Scan for the cell matching the given text and deliver its (x, y) coordinate at center. 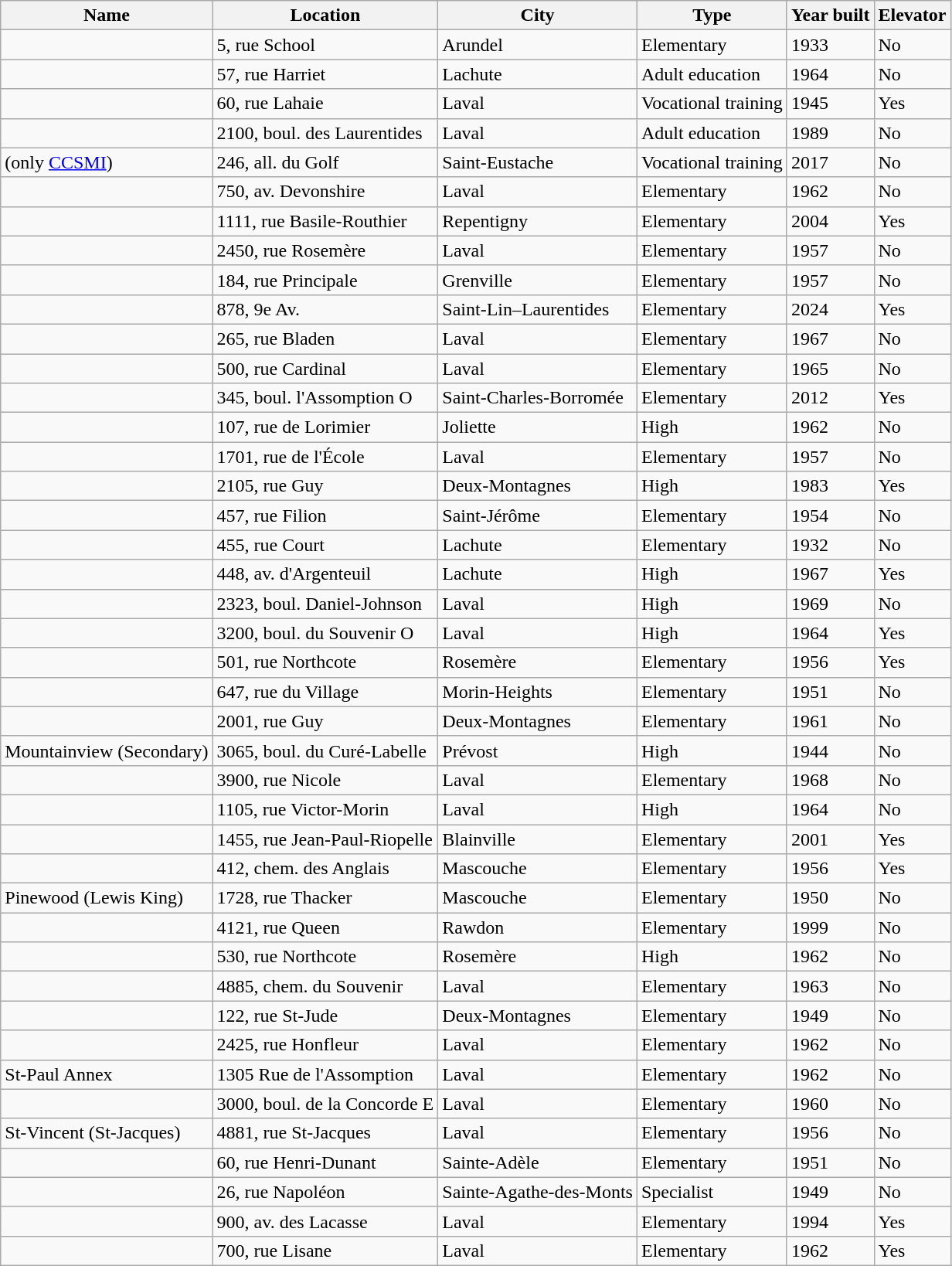
3200, boul. du Souvenir O (325, 633)
1111, rue Basile-Routhier (325, 221)
Rawdon (538, 927)
700, rue Lisane (325, 1251)
2004 (830, 221)
1994 (830, 1221)
1963 (830, 986)
4121, rue Queen (325, 927)
501, rue Northcote (325, 662)
3900, rue Nicole (325, 780)
Morin-Heights (538, 692)
265, rue Bladen (325, 339)
246, all. du Golf (325, 162)
Pinewood (Lewis King) (107, 898)
1999 (830, 927)
1701, rue de l'École (325, 457)
750, av. Devonshire (325, 192)
457, rue Filion (325, 516)
1455, rue Jean-Paul-Riopelle (325, 839)
412, chem. des Anglais (325, 869)
(only CCSMI) (107, 162)
Type (712, 15)
57, rue Harriet (325, 74)
2001, rue Guy (325, 721)
26, rue Napoléon (325, 1192)
530, rue Northcote (325, 957)
647, rue du Village (325, 692)
4885, chem. du Souvenir (325, 986)
Joliette (538, 427)
Year built (830, 15)
107, rue de Lorimier (325, 427)
2450, rue Rosemère (325, 250)
1728, rue Thacker (325, 898)
2323, boul. Daniel-Johnson (325, 604)
3000, boul. de la Concorde E (325, 1104)
5, rue School (325, 45)
Location (325, 15)
Saint-Eustache (538, 162)
448, av. d'Argenteuil (325, 574)
60, rue Henri-Dunant (325, 1162)
Mountainview (Secondary) (107, 750)
St-Paul Annex (107, 1074)
City (538, 15)
Sainte-Agathe-des-Monts (538, 1192)
455, rue Court (325, 545)
1105, rue Victor-Morin (325, 809)
1944 (830, 750)
Saint-Lin–Laurentides (538, 309)
1969 (830, 604)
Elevator (912, 15)
1933 (830, 45)
Sainte-Adèle (538, 1162)
1954 (830, 516)
2024 (830, 309)
Grenville (538, 280)
1961 (830, 721)
4881, rue St-Jacques (325, 1133)
878, 9e Av. (325, 309)
2017 (830, 162)
2100, boul. des Laurentides (325, 133)
Blainville (538, 839)
1965 (830, 369)
1983 (830, 486)
Prévost (538, 750)
Arundel (538, 45)
184, rue Principale (325, 280)
Saint-Charles-Borromée (538, 398)
Name (107, 15)
Specialist (712, 1192)
2001 (830, 839)
1960 (830, 1104)
Repentigny (538, 221)
1945 (830, 104)
345, boul. l'Assomption O (325, 398)
1989 (830, 133)
3065, boul. du Curé-Labelle (325, 750)
60, rue Lahaie (325, 104)
Saint-Jérôme (538, 516)
2425, rue Honfleur (325, 1045)
1968 (830, 780)
500, rue Cardinal (325, 369)
122, rue St-Jude (325, 1016)
900, av. des Lacasse (325, 1221)
1950 (830, 898)
2012 (830, 398)
1305 Rue de l'Assomption (325, 1074)
2105, rue Guy (325, 486)
1932 (830, 545)
St-Vincent (St-Jacques) (107, 1133)
